Identify which cell holds the provided text, then report its (x, y) central coordinate. 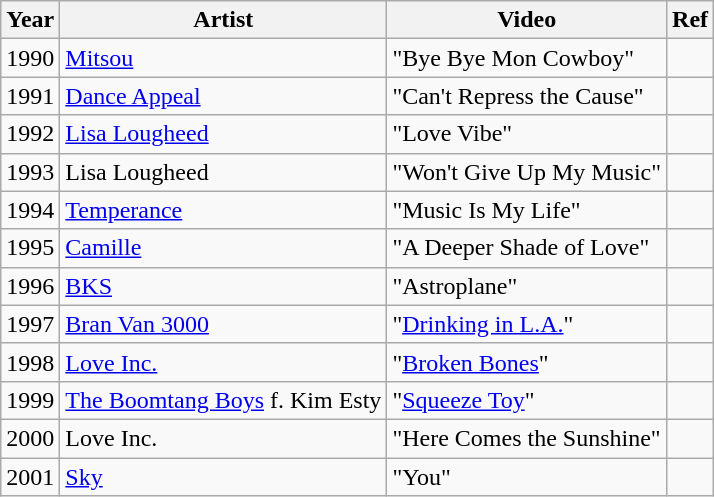
Dance Appeal (224, 96)
"Bye Bye Mon Cowboy" (527, 58)
1997 (30, 324)
1995 (30, 248)
Ref (690, 20)
2001 (30, 477)
2000 (30, 438)
Mitsou (224, 58)
Sky (224, 477)
"Can't Repress the Cause" (527, 96)
"Astroplane" (527, 286)
Artist (224, 20)
"Here Comes the Sunshine" (527, 438)
Year (30, 20)
1999 (30, 400)
"Broken Bones" (527, 362)
BKS (224, 286)
"Music Is My Life" (527, 210)
"A Deeper Shade of Love" (527, 248)
1993 (30, 172)
"Drinking in L.A." (527, 324)
1992 (30, 134)
Camille (224, 248)
"Love Vibe" (527, 134)
1990 (30, 58)
"Squeeze Toy" (527, 400)
Temperance (224, 210)
The Boomtang Boys f. Kim Esty (224, 400)
"You" (527, 477)
Bran Van 3000 (224, 324)
1998 (30, 362)
"Won't Give Up My Music" (527, 172)
Video (527, 20)
1994 (30, 210)
1991 (30, 96)
1996 (30, 286)
